Capture the cell that displays the provided text and extract its (X, Y) central coordinate. 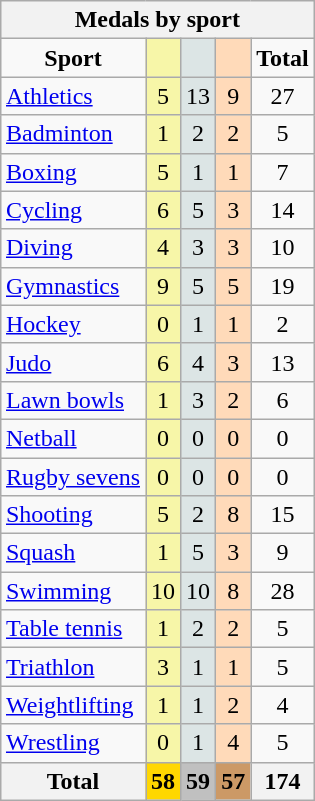
Diving (72, 248)
Swimming (72, 591)
28 (283, 591)
Cycling (72, 210)
15 (283, 515)
Triathlon (72, 667)
58 (164, 781)
Sport (72, 58)
174 (283, 781)
27 (283, 96)
57 (234, 781)
Rugby sevens (72, 477)
Lawn bowls (72, 400)
Netball (72, 438)
Weightlifting (72, 705)
Squash (72, 553)
Gymnastics (72, 286)
Judo (72, 362)
Hockey (72, 324)
Boxing (72, 172)
Shooting (72, 515)
Medals by sport (157, 20)
7 (283, 172)
19 (283, 286)
14 (283, 210)
Wrestling (72, 743)
Table tennis (72, 629)
Badminton (72, 134)
Athletics (72, 96)
59 (198, 781)
